Capture the cell that displays the provided text and extract its (x, y) central coordinate. 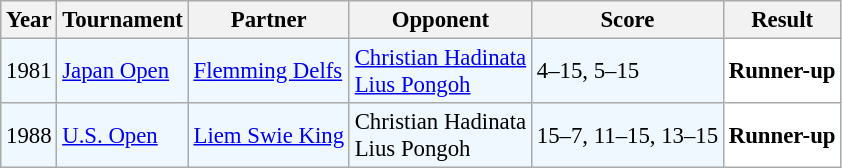
Tournament (122, 20)
1988 (29, 136)
Opponent (440, 20)
Result (782, 20)
Flemming Delfs (268, 72)
Partner (268, 20)
Japan Open (122, 72)
Year (29, 20)
Score (627, 20)
Liem Swie King (268, 136)
4–15, 5–15 (627, 72)
1981 (29, 72)
U.S. Open (122, 136)
15–7, 11–15, 13–15 (627, 136)
